Search for the cell housing the specified text and yield its [X, Y] center coordinate. 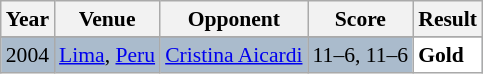
Venue [107, 19]
Cristina Aicardi [234, 55]
2004 [28, 55]
Gold [448, 55]
Lima, Peru [107, 55]
Result [448, 19]
Year [28, 19]
11–6, 11–6 [361, 55]
Score [361, 19]
Opponent [234, 19]
